From the cell containing the given text, extract its center point as [X, Y] coordinate. 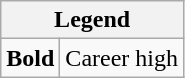
Bold [30, 58]
Legend [92, 20]
Career high [122, 58]
